Output the (x, y) coordinate of the center of the cell containing the given text.  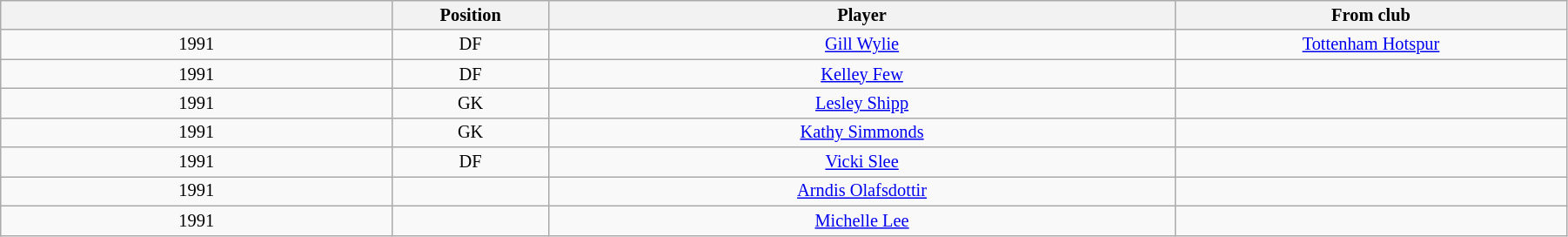
Arndis Olafsdottir (862, 191)
Lesley Shipp (862, 103)
Tottenham Hotspur (1371, 44)
From club (1371, 15)
Player (862, 15)
Gill Wylie (862, 44)
Kathy Simmonds (862, 132)
Kelley Few (862, 74)
Position (471, 15)
Vicki Slee (862, 162)
Michelle Lee (862, 220)
